For the text-containing cell, return its midpoint in [X, Y] coordinate format. 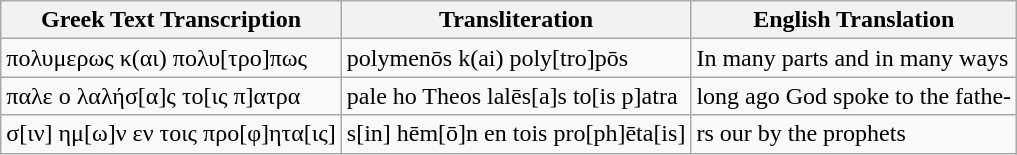
polymenōs k(ai) poly[tro]pōs [516, 58]
Greek Text Transcription [172, 20]
παλε ο λαλήσ[α]ς το[ις π]ατρα [172, 96]
pale ho Theos lalēs[a]s to[is p]atra [516, 96]
Transliteration [516, 20]
s[in] hēm[ō]n en tois pro[ph]ēta[is] [516, 134]
πολυμερως κ(αι) πολυ[τρο]πως [172, 58]
rs our by the prophets [854, 134]
English Translation [854, 20]
σ[ιν] ημ[ω]ν εν τοις προ[φ]ητα[ις] [172, 134]
long ago God spoke to the fathe- [854, 96]
In many parts and in many ways [854, 58]
